Find where the given text appears and provide that cell's center as [X, Y] coordinate. 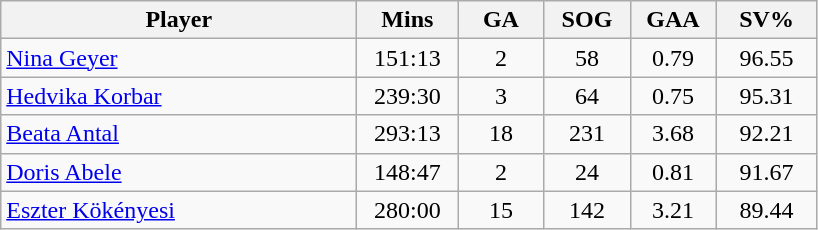
Nina Geyer [179, 58]
18 [501, 134]
151:13 [408, 58]
142 [587, 210]
Beata Antal [179, 134]
92.21 [766, 134]
239:30 [408, 96]
3.21 [673, 210]
95.31 [766, 96]
280:00 [408, 210]
58 [587, 58]
3.68 [673, 134]
293:13 [408, 134]
SV% [766, 20]
SOG [587, 20]
Mins [408, 20]
Player [179, 20]
91.67 [766, 172]
148:47 [408, 172]
0.81 [673, 172]
0.79 [673, 58]
24 [587, 172]
64 [587, 96]
231 [587, 134]
GA [501, 20]
0.75 [673, 96]
GAA [673, 20]
15 [501, 210]
Doris Abele [179, 172]
89.44 [766, 210]
3 [501, 96]
Hedvika Korbar [179, 96]
96.55 [766, 58]
Eszter Kökényesi [179, 210]
